Return [x, y] of the center of cell containing provided text 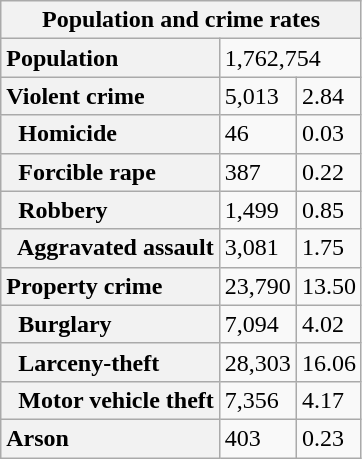
387 [258, 172]
0.23 [328, 438]
7,094 [258, 324]
28,303 [258, 362]
1,499 [258, 210]
23,790 [258, 286]
Aggravated assault [110, 248]
Forcible rape [110, 172]
0.03 [328, 134]
Population and crime rates [182, 20]
Population [110, 58]
Robbery [110, 210]
Burglary [110, 324]
4.02 [328, 324]
46 [258, 134]
4.17 [328, 400]
Larceny-theft [110, 362]
1.75 [328, 248]
0.22 [328, 172]
1,762,754 [290, 58]
Homicide [110, 134]
0.85 [328, 210]
2.84 [328, 96]
Property crime [110, 286]
7,356 [258, 400]
403 [258, 438]
3,081 [258, 248]
Motor vehicle theft [110, 400]
16.06 [328, 362]
Arson [110, 438]
13.50 [328, 286]
Violent crime [110, 96]
5,013 [258, 96]
